Determine the [x, y] coordinate at the center of the cell enclosing the given text.  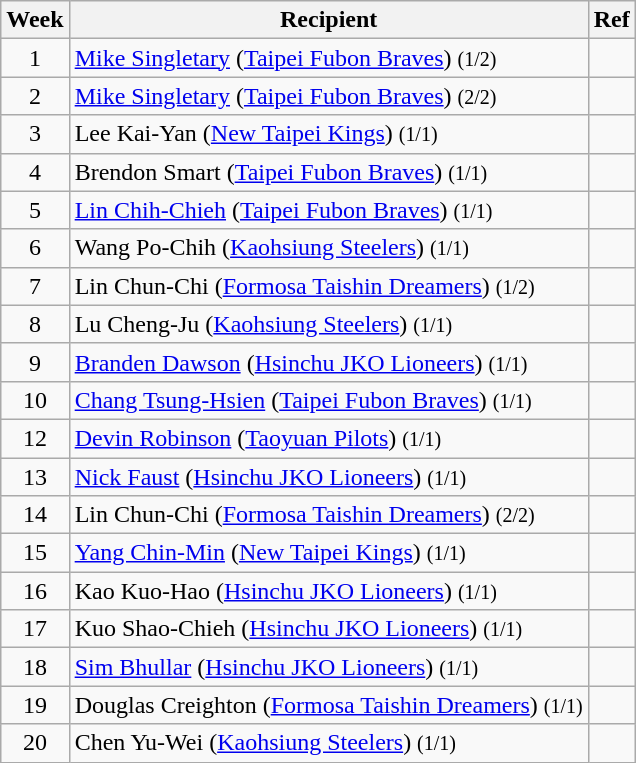
15 [35, 553]
13 [35, 477]
Nick Faust (Hsinchu JKO Lioneers) (1/1) [328, 477]
1 [35, 58]
Mike Singletary (Taipei Fubon Braves) (1/2) [328, 58]
19 [35, 705]
2 [35, 96]
Yang Chin-Min (New Taipei Kings) (1/1) [328, 553]
Devin Robinson (Taoyuan Pilots) (1/1) [328, 438]
18 [35, 667]
3 [35, 134]
20 [35, 743]
Lin Chun-Chi (Formosa Taishin Dreamers) (1/2) [328, 286]
9 [35, 362]
Lee Kai-Yan (New Taipei Kings) (1/1) [328, 134]
14 [35, 515]
Mike Singletary (Taipei Fubon Braves) (2/2) [328, 96]
Lu Cheng-Ju (Kaohsiung Steelers) (1/1) [328, 324]
16 [35, 591]
6 [35, 248]
Week [35, 20]
Chen Yu-Wei (Kaohsiung Steelers) (1/1) [328, 743]
8 [35, 324]
Ref [612, 20]
Lin Chun-Chi (Formosa Taishin Dreamers) (2/2) [328, 515]
Branden Dawson (Hsinchu JKO Lioneers) (1/1) [328, 362]
Recipient [328, 20]
5 [35, 210]
10 [35, 400]
7 [35, 286]
Wang Po-Chih (Kaohsiung Steelers) (1/1) [328, 248]
Lin Chih-Chieh (Taipei Fubon Braves) (1/1) [328, 210]
Douglas Creighton (Formosa Taishin Dreamers) (1/1) [328, 705]
17 [35, 629]
Kuo Shao-Chieh (Hsinchu JKO Lioneers) (1/1) [328, 629]
12 [35, 438]
Chang Tsung-Hsien (Taipei Fubon Braves) (1/1) [328, 400]
Brendon Smart (Taipei Fubon Braves) (1/1) [328, 172]
Sim Bhullar (Hsinchu JKO Lioneers) (1/1) [328, 667]
4 [35, 172]
Kao Kuo-Hao (Hsinchu JKO Lioneers) (1/1) [328, 591]
